Determine the [X, Y] coordinate at the center of the cell enclosing the given text.  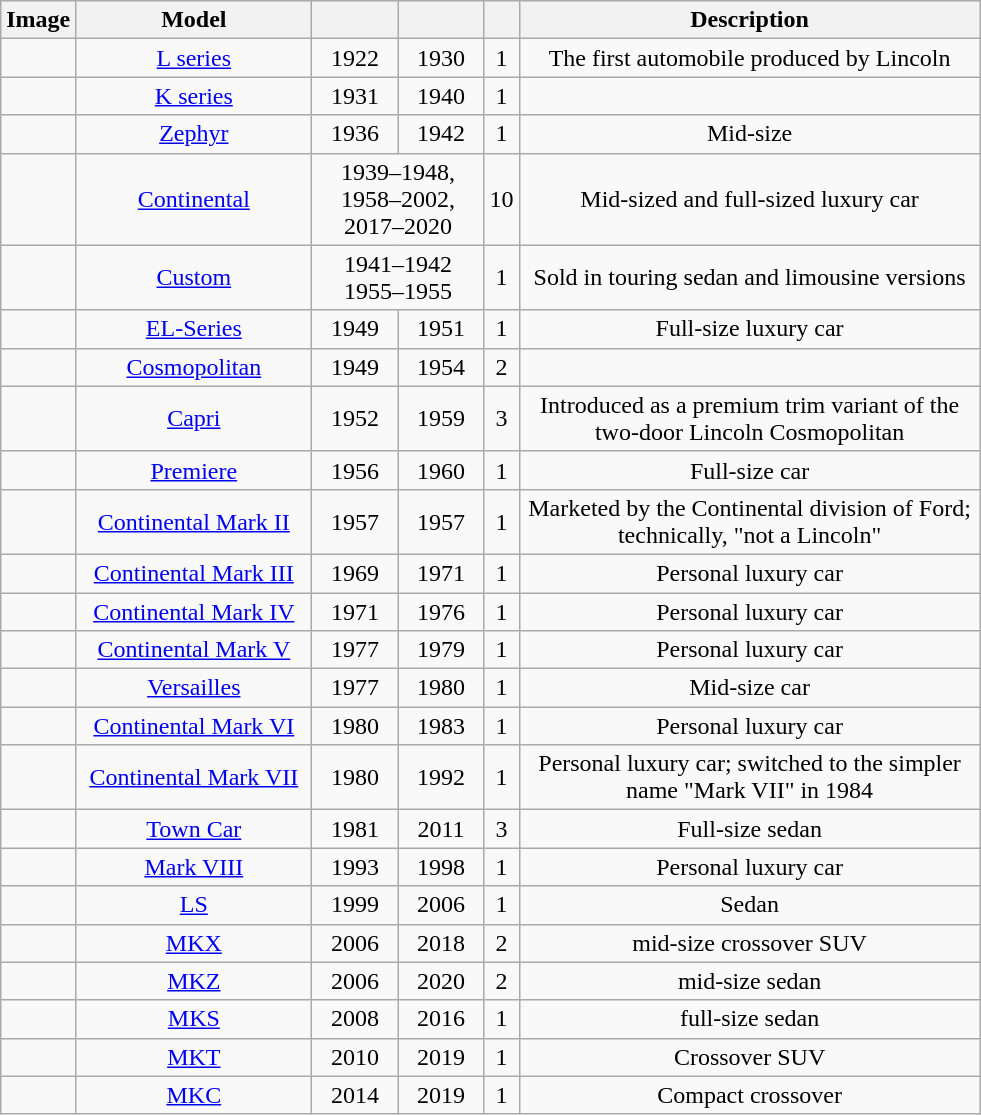
Model [194, 20]
MKC [194, 1095]
Marketed by the Continental division of Ford; technically, "not a Lincoln" [750, 522]
Introduced as a premium trim variant of the two-door Lincoln Cosmopolitan [750, 418]
Mark VIII [194, 867]
10 [502, 199]
Zephyr [194, 134]
1956 [355, 470]
2020 [441, 981]
MKX [194, 943]
Cosmopolitan [194, 367]
mid-size sedan [750, 981]
1951 [441, 329]
Crossover SUV [750, 1057]
Full-size sedan [750, 829]
1959 [441, 418]
Town Car [194, 829]
1930 [441, 58]
Continental Mark III [194, 573]
LS [194, 905]
Continental Mark II [194, 522]
2008 [355, 1019]
Full-size luxury car [750, 329]
1960 [441, 470]
Compact crossover [750, 1095]
1998 [441, 867]
Personal luxury car; switched to the simpler name "Mark VII" in 1984 [750, 778]
Versailles [194, 688]
full-size sedan [750, 1019]
Custom [194, 278]
Sold in touring sedan and limousine versions [750, 278]
Mid-size [750, 134]
K series [194, 96]
Mid-size car [750, 688]
1976 [441, 611]
MKS [194, 1019]
1993 [355, 867]
Capri [194, 418]
1942 [441, 134]
MKT [194, 1057]
1969 [355, 573]
Continental Mark VI [194, 726]
1981 [355, 829]
Mid-sized and full-sized luxury car [750, 199]
2011 [441, 829]
Description [750, 20]
1931 [355, 96]
1941–1942 1955–1955 [398, 278]
Sedan [750, 905]
EL-Series [194, 329]
Continental Mark V [194, 650]
MKZ [194, 981]
2018 [441, 943]
1952 [355, 418]
1992 [441, 778]
Image [38, 20]
2016 [441, 1019]
2010 [355, 1057]
mid-size crossover SUV [750, 943]
Premiere [194, 470]
1936 [355, 134]
Full-size car [750, 470]
Continental Mark VII [194, 778]
1940 [441, 96]
1979 [441, 650]
1954 [441, 367]
Continental Mark IV [194, 611]
L series [194, 58]
1999 [355, 905]
1922 [355, 58]
2014 [355, 1095]
The first automobile produced by Lincoln [750, 58]
Continental [194, 199]
1939–1948, 1958–2002, 2017–2020 [398, 199]
1983 [441, 726]
